Return (x, y) of the center of cell containing provided text 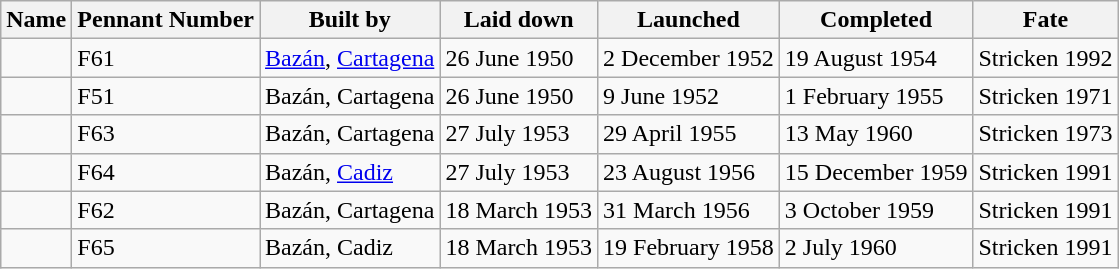
3 October 1959 (876, 210)
F63 (166, 134)
29 April 1955 (689, 134)
2 July 1960 (876, 248)
2 December 1952 (689, 58)
Fate (1046, 20)
Launched (689, 20)
9 June 1952 (689, 96)
F61 (166, 58)
13 May 1960 (876, 134)
19 February 1958 (689, 248)
F62 (166, 210)
19 August 1954 (876, 58)
Pennant Number (166, 20)
F51 (166, 96)
Stricken 1973 (1046, 134)
F64 (166, 172)
F65 (166, 248)
Name (36, 20)
Built by (350, 20)
Laid down (519, 20)
31 March 1956 (689, 210)
Stricken 1992 (1046, 58)
Stricken 1971 (1046, 96)
Completed (876, 20)
15 December 1959 (876, 172)
23 August 1956 (689, 172)
1 February 1955 (876, 96)
